For the text-containing cell, return its midpoint in [X, Y] coordinate format. 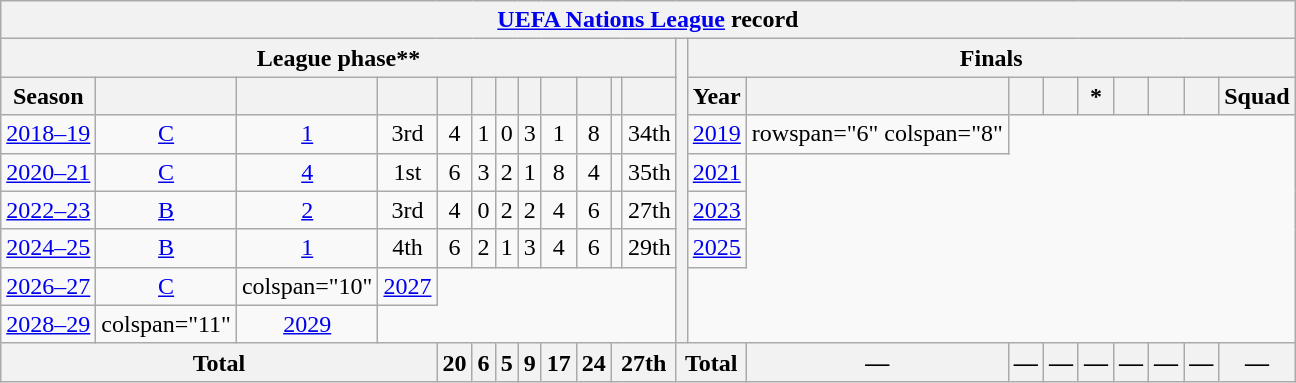
17 [558, 362]
4th [408, 248]
1st [408, 172]
UEFA Nations League record [648, 20]
2018–19 [48, 134]
2021 [716, 172]
rowspan="6" colspan="8" [877, 134]
Squad [1257, 96]
2019 [716, 134]
2023 [716, 210]
2028–29 [48, 324]
34th [649, 134]
2022–23 [48, 210]
2027 [408, 286]
2025 [716, 248]
9 [530, 362]
* [1096, 96]
2029 [307, 324]
24 [594, 362]
2026–27 [48, 286]
2024–25 [48, 248]
colspan="11" [166, 324]
2020–21 [48, 172]
20 [454, 362]
League phase** [338, 58]
29th [649, 248]
Finals [991, 58]
5 [506, 362]
Year [716, 96]
35th [649, 172]
Season [48, 96]
colspan="10" [307, 286]
